Locate the cell with the specified text and output its [x, y] center coordinate. 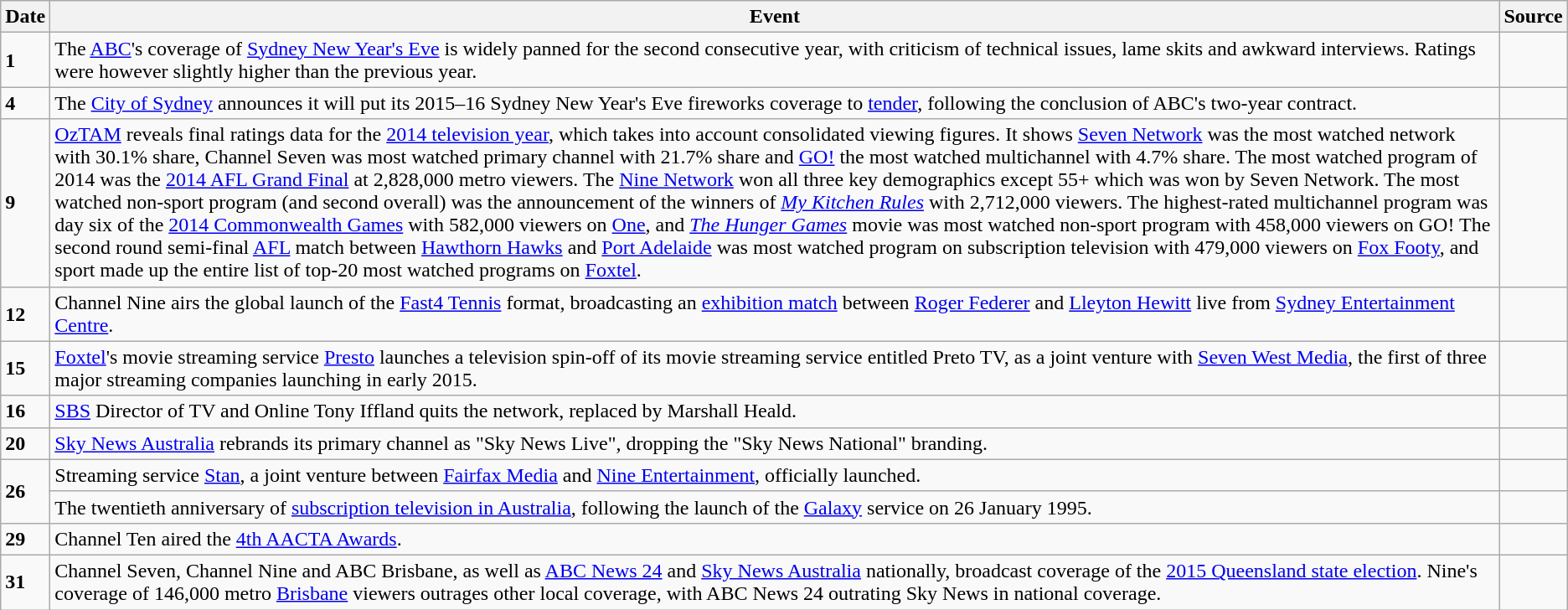
16 [25, 411]
Channel Ten aired the 4th AACTA Awards. [775, 539]
Event [775, 17]
20 [25, 443]
31 [25, 582]
SBS Director of TV and Online Tony Iffland quits the network, replaced by Marshall Heald. [775, 411]
The twentieth anniversary of subscription television in Australia, following the launch of the Galaxy service on 26 January 1995. [775, 507]
9 [25, 203]
Streaming service Stan, a joint venture between Fairfax Media and Nine Entertainment, officially launched. [775, 475]
26 [25, 491]
29 [25, 539]
15 [25, 369]
12 [25, 313]
Sky News Australia rebrands its primary channel as "Sky News Live", dropping the "Sky News National" branding. [775, 443]
Date [25, 17]
Source [1533, 17]
1 [25, 60]
4 [25, 103]
